Pinpoint the cell where the given text exists, returning its (x, y) midpoint coordinate. 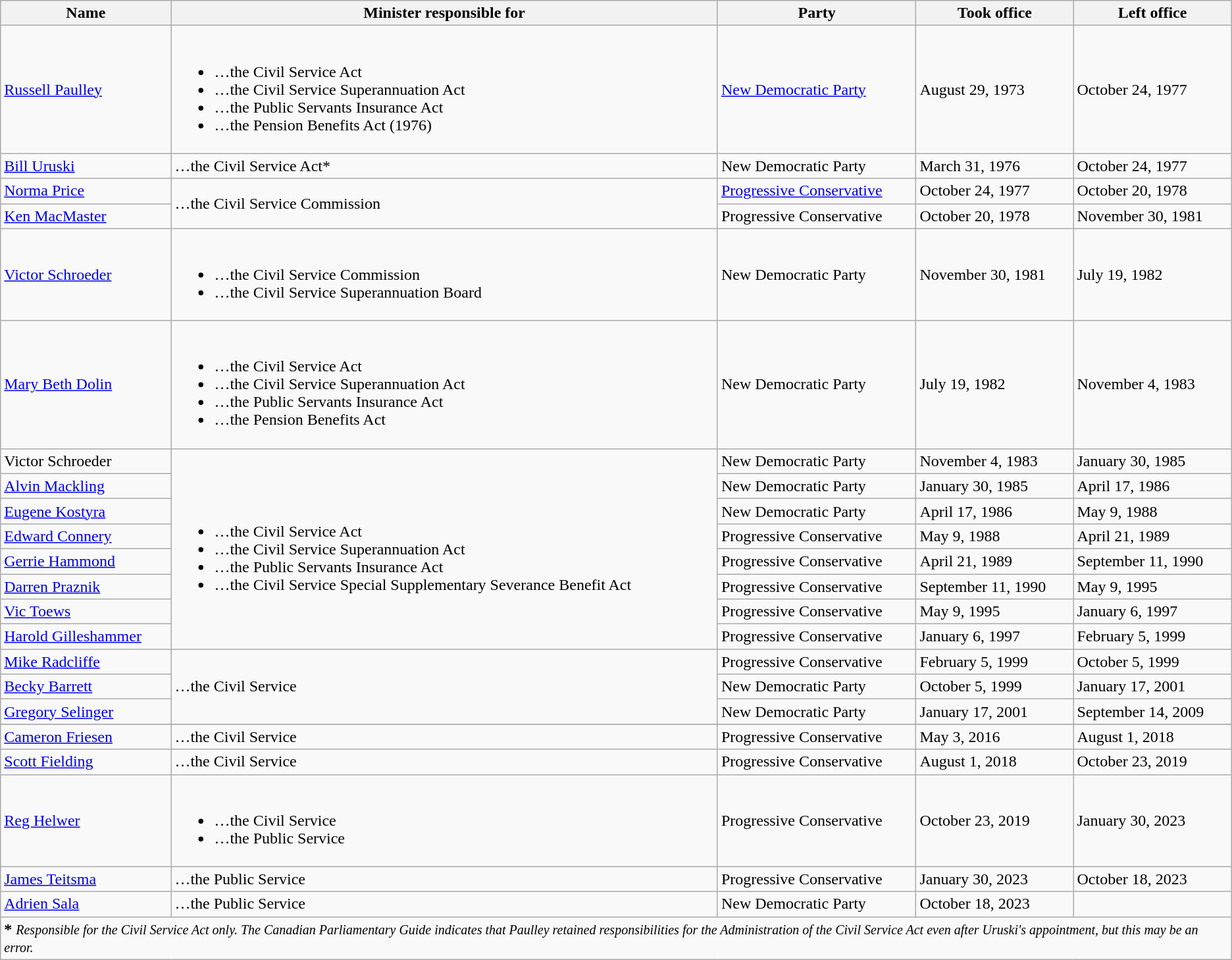
Russell Paulley (86, 90)
…the Civil Service Commission…the Civil Service Superannuation Board (445, 275)
Reg Helwer (86, 820)
Cameron Friesen (86, 737)
September 14, 2009 (1152, 712)
May 3, 2016 (995, 737)
Eugene Kostyra (86, 511)
…the Civil Service Act…the Civil Service Superannuation Act…the Public Servants Insurance Act…the Pension Benefits Act (445, 385)
Darren Praznik (86, 587)
Name (86, 13)
Scott Fielding (86, 762)
…the Civil Service…the Public Service (445, 820)
Ken MacMaster (86, 216)
August 29, 1973 (995, 90)
Gerrie Hammond (86, 561)
Norma Price (86, 191)
Took office (995, 13)
…the Civil Service Act…the Civil Service Superannuation Act…the Public Servants Insurance Act…the Pension Benefits Act (1976) (445, 90)
Mike Radcliffe (86, 662)
Mary Beth Dolin (86, 385)
Adrien Sala (86, 904)
Gregory Selinger (86, 712)
Vic Toews (86, 612)
…the Civil Service Act* (445, 166)
Becky Barrett (86, 687)
Bill Uruski (86, 166)
Alvin Mackling (86, 486)
Party (816, 13)
Harold Gilleshammer (86, 637)
James Teitsma (86, 879)
Edward Connery (86, 536)
…the Civil Service Commission (445, 203)
Left office (1152, 13)
March 31, 1976 (995, 166)
Minister responsible for (445, 13)
